Locate the cell with the specified text and output its (x, y) center coordinate. 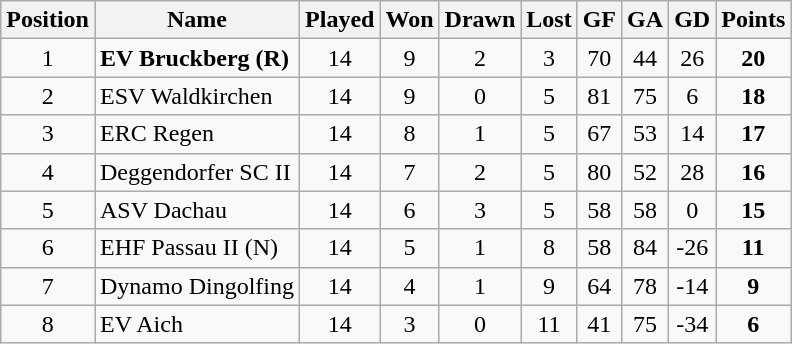
84 (646, 248)
GF (599, 20)
EV Aich (196, 324)
17 (754, 134)
ASV Dachau (196, 210)
18 (754, 96)
16 (754, 172)
ESV Waldkirchen (196, 96)
28 (692, 172)
Drawn (480, 20)
80 (599, 172)
81 (599, 96)
GD (692, 20)
41 (599, 324)
44 (646, 58)
15 (754, 210)
Played (340, 20)
-26 (692, 248)
53 (646, 134)
Points (754, 20)
67 (599, 134)
Position (48, 20)
ERC Regen (196, 134)
-14 (692, 286)
26 (692, 58)
Lost (549, 20)
52 (646, 172)
78 (646, 286)
64 (599, 286)
70 (599, 58)
Dynamo Dingolfing (196, 286)
Deggendorfer SC II (196, 172)
Name (196, 20)
EV Bruckberg (R) (196, 58)
GA (646, 20)
20 (754, 58)
EHF Passau II (N) (196, 248)
Won (410, 20)
-34 (692, 324)
